From the cell containing the given text, extract its center point as (x, y) coordinate. 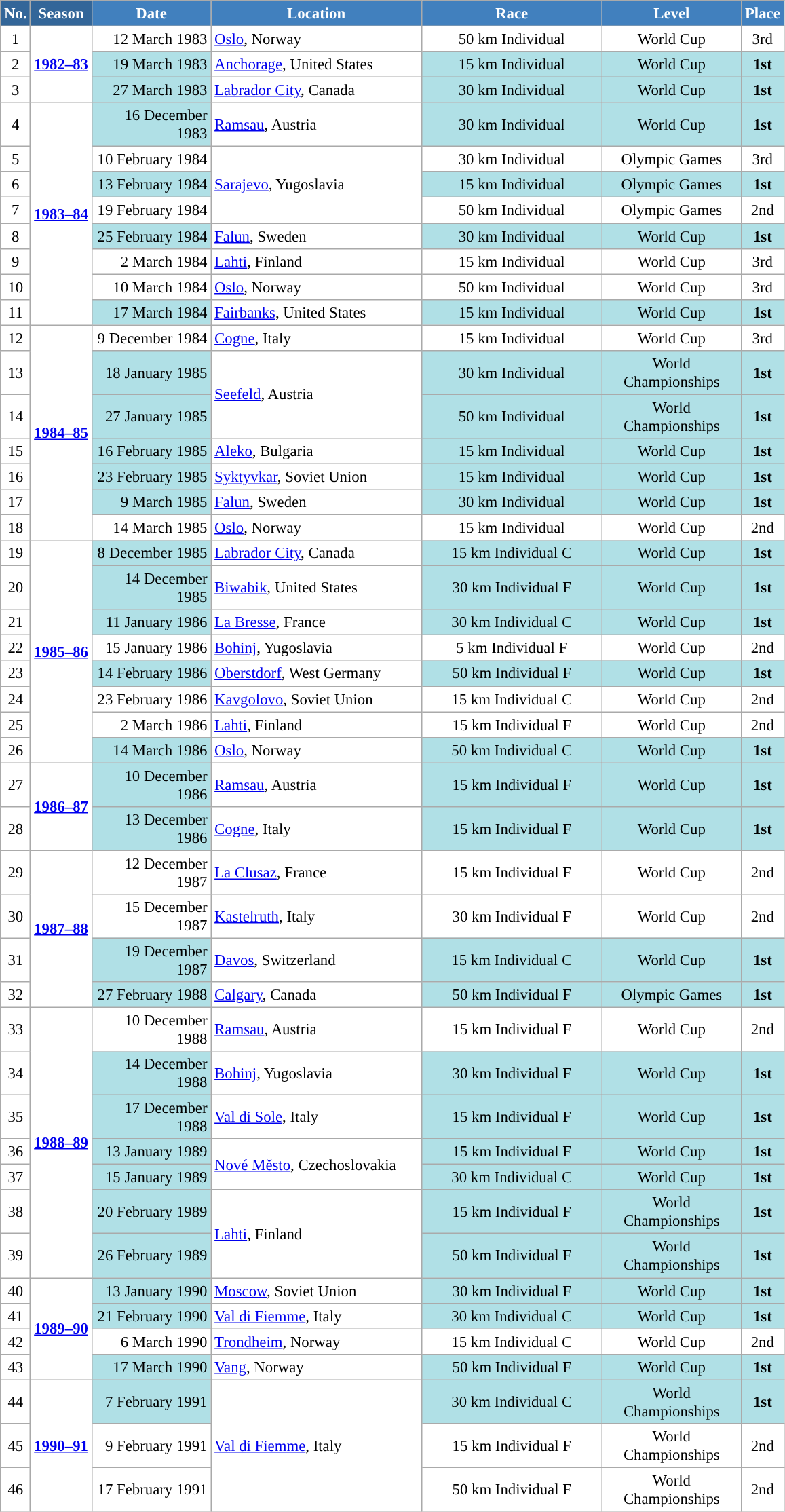
No. (16, 14)
8 December 1985 (151, 553)
Val di Sole, Italy (316, 1117)
1986–87 (61, 806)
31 (16, 960)
40 (16, 1291)
10 February 1984 (151, 159)
17 March 1984 (151, 312)
35 (16, 1117)
La Clusaz, France (316, 873)
16 February 1985 (151, 451)
9 March 1985 (151, 502)
24 (16, 699)
20 (16, 588)
14 December 1988 (151, 1074)
27 February 1988 (151, 995)
46 (16, 1489)
Race (512, 14)
26 (16, 750)
Syktyvkar, Soviet Union (316, 476)
Season (61, 14)
La Bresse, France (316, 622)
13 January 1989 (151, 1152)
5 km Individual F (512, 648)
22 (16, 648)
12 (16, 338)
12 March 1983 (151, 39)
30 (16, 916)
6 (16, 185)
Sarajevo, Yugoslavia (316, 185)
38 (16, 1212)
5 (16, 159)
9 (16, 261)
Aleko, Bulgaria (316, 451)
15 January 1989 (151, 1177)
13 December 1986 (151, 829)
4 (16, 125)
21 (16, 622)
36 (16, 1152)
Date (151, 14)
13 February 1984 (151, 185)
23 February 1985 (151, 476)
19 (16, 553)
Trondheim, Norway (316, 1342)
18 January 1985 (151, 373)
15 January 1986 (151, 648)
9 February 1991 (151, 1445)
11 (16, 312)
1 (16, 39)
44 (16, 1402)
16 (16, 476)
42 (16, 1342)
10 December 1986 (151, 785)
26 February 1989 (151, 1255)
14 March 1985 (151, 528)
Nové Město, Czechoslovakia (316, 1165)
2 March 1984 (151, 261)
19 February 1984 (151, 210)
Davos, Switzerland (316, 960)
33 (16, 1030)
9 December 1984 (151, 338)
13 (16, 373)
1990–91 (61, 1445)
25 February 1984 (151, 236)
1982–83 (61, 65)
14 February 1986 (151, 674)
43 (16, 1367)
Anchorage, United States (316, 64)
27 January 1985 (151, 417)
25 (16, 725)
17 December 1988 (151, 1117)
Seefeld, Austria (316, 395)
19 December 1987 (151, 960)
Moscow, Soviet Union (316, 1291)
13 January 1990 (151, 1291)
Location (316, 14)
Place (763, 14)
14 (16, 417)
34 (16, 1074)
17 February 1991 (151, 1489)
3 (16, 90)
10 December 1988 (151, 1030)
18 (16, 528)
Vang, Norway (316, 1367)
14 March 1986 (151, 750)
19 March 1983 (151, 64)
2 (16, 64)
45 (16, 1445)
Calgary, Canada (316, 995)
7 (16, 210)
50 km Individual C (512, 750)
12 December 1987 (151, 873)
32 (16, 995)
21 February 1990 (151, 1316)
Fairbanks, United States (316, 312)
14 December 1985 (151, 588)
10 March 1984 (151, 287)
Oberstdorf, West Germany (316, 674)
8 (16, 236)
17 (16, 502)
28 (16, 829)
17 March 1990 (151, 1367)
Level (672, 14)
27 (16, 785)
1983–84 (61, 214)
23 February 1986 (151, 699)
1988–89 (61, 1143)
1985–86 (61, 651)
11 January 1986 (151, 622)
7 February 1991 (151, 1402)
15 December 1987 (151, 916)
Kavgolovo, Soviet Union (316, 699)
6 March 1990 (151, 1342)
37 (16, 1177)
16 December 1983 (151, 125)
1989–90 (61, 1329)
1987–88 (61, 928)
20 February 1989 (151, 1212)
23 (16, 674)
27 March 1983 (151, 90)
29 (16, 873)
Biwabik, United States (316, 588)
10 (16, 287)
41 (16, 1316)
1984–85 (61, 433)
2 March 1986 (151, 725)
39 (16, 1255)
Kastelruth, Italy (316, 916)
15 (16, 451)
